From the cell containing the given text, extract its center point as (X, Y) coordinate. 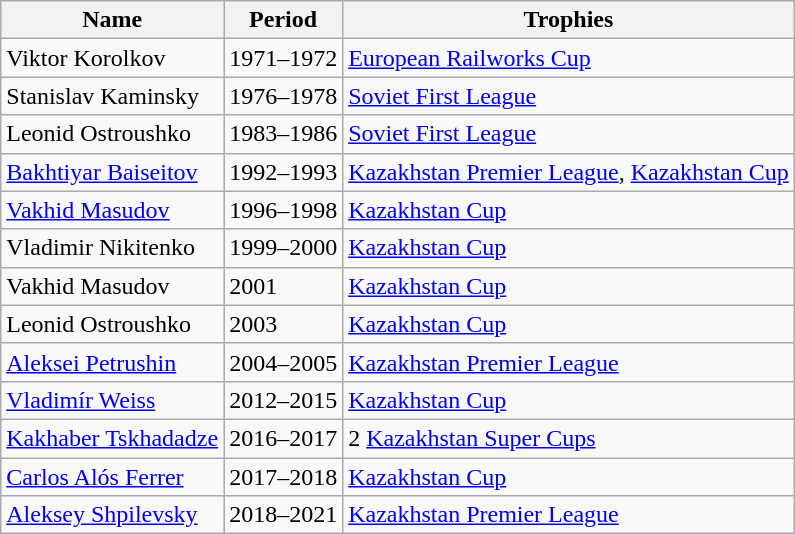
1996–1998 (284, 210)
2004–2005 (284, 362)
Aleksey Shpilevsky (112, 515)
Vladimír Weiss (112, 400)
Period (284, 20)
Name (112, 20)
European Railworks Cup (569, 58)
Carlos Alós Ferrer (112, 477)
Aleksei Petrushin (112, 362)
Kakhaber Tskhadadze (112, 438)
2016–2017 (284, 438)
1976–1978 (284, 96)
2018–2021 (284, 515)
2012–2015 (284, 400)
Stanislav Kaminsky (112, 96)
1992–1993 (284, 172)
Trophies (569, 20)
2001 (284, 286)
Viktor Korolkov (112, 58)
Vladimir Nikitenko (112, 248)
Kazakhstan Premier League, Kazakhstan Cup (569, 172)
2 Kazakhstan Super Cups (569, 438)
2003 (284, 324)
Bakhtiyar Baiseitov (112, 172)
1971–1972 (284, 58)
1983–1986 (284, 134)
2017–2018 (284, 477)
1999–2000 (284, 248)
